Identify which cell holds the provided text, then report its (X, Y) central coordinate. 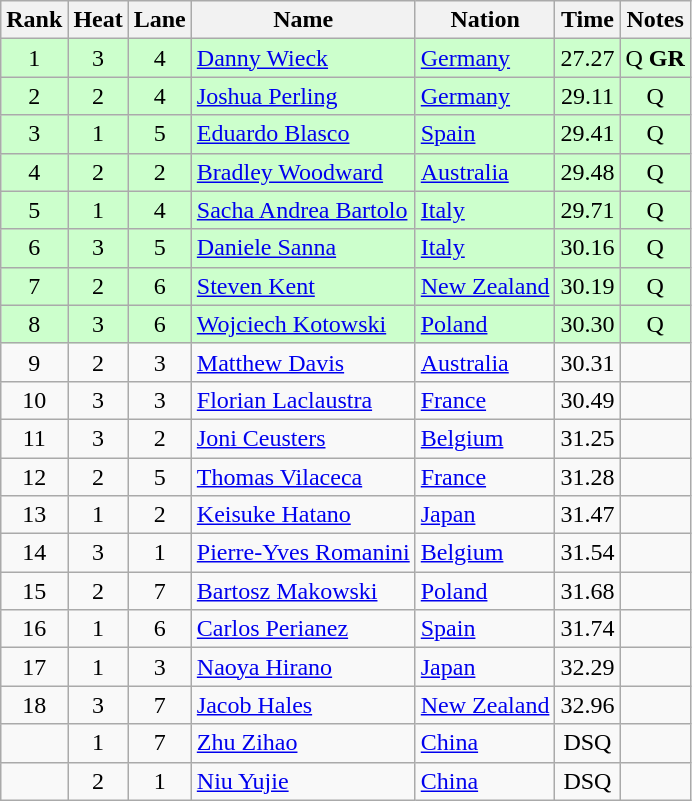
15 (34, 591)
30.19 (588, 286)
Keisuke Hatano (303, 515)
32.96 (588, 705)
32.29 (588, 667)
Bartosz Makowski (303, 591)
18 (34, 705)
11 (34, 438)
Jacob Hales (303, 705)
Danny Wieck (303, 58)
30.49 (588, 400)
Rank (34, 20)
29.41 (588, 134)
29.71 (588, 210)
29.48 (588, 172)
14 (34, 553)
Nation (485, 20)
30.30 (588, 324)
Notes (655, 20)
27.27 (588, 58)
Bradley Woodward (303, 172)
10 (34, 400)
Matthew Davis (303, 362)
29.11 (588, 96)
Eduardo Blasco (303, 134)
16 (34, 629)
Q GR (655, 58)
13 (34, 515)
Heat (98, 20)
Niu Yujie (303, 781)
31.54 (588, 553)
31.25 (588, 438)
Carlos Perianez (303, 629)
31.47 (588, 515)
Sacha Andrea Bartolo (303, 210)
Name (303, 20)
Steven Kent (303, 286)
31.74 (588, 629)
Daniele Sanna (303, 248)
30.16 (588, 248)
Joshua Perling (303, 96)
Time (588, 20)
17 (34, 667)
9 (34, 362)
8 (34, 324)
31.68 (588, 591)
30.31 (588, 362)
Florian Laclaustra (303, 400)
Wojciech Kotowski (303, 324)
Pierre-Yves Romanini (303, 553)
Joni Ceusters (303, 438)
Lane (160, 20)
Zhu Zihao (303, 743)
31.28 (588, 477)
12 (34, 477)
Naoya Hirano (303, 667)
Thomas Vilaceca (303, 477)
